From the cell containing the given text, extract its center point as [x, y] coordinate. 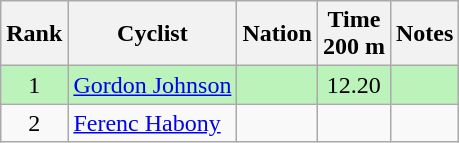
Nation [277, 34]
2 [34, 123]
Notes [424, 34]
Time200 m [354, 34]
Rank [34, 34]
Gordon Johnson [152, 85]
12.20 [354, 85]
1 [34, 85]
Ferenc Habony [152, 123]
Cyclist [152, 34]
